For the text-containing cell, return its midpoint in [x, y] coordinate format. 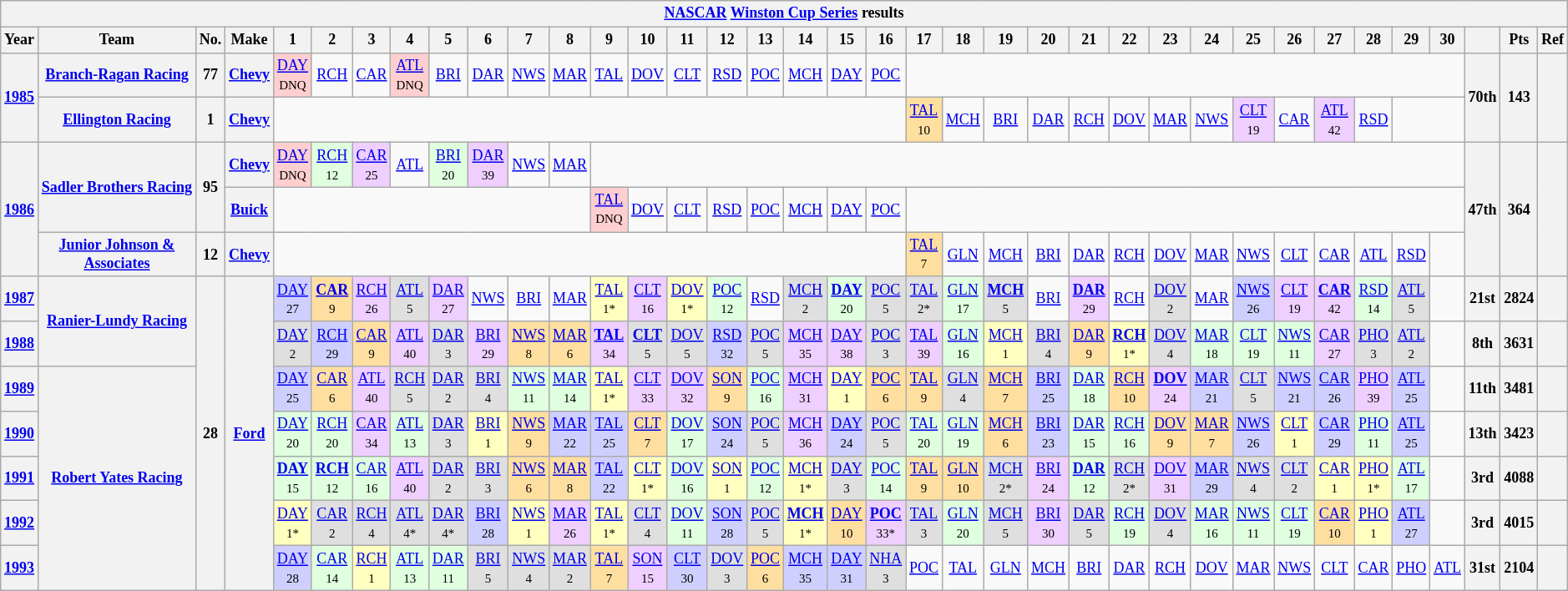
77 [210, 75]
13 [766, 40]
TAL25 [609, 433]
DAY10 [847, 523]
ATL2 [1411, 344]
RSD14 [1373, 299]
3631 [1520, 344]
CAR34 [372, 433]
MAR22 [570, 433]
TAL2* [924, 299]
DAR4* [448, 523]
MAR6 [570, 344]
DOV1* [687, 299]
DAR11 [448, 568]
14 [805, 40]
DOV31 [1171, 478]
70th [1483, 97]
1992 [20, 523]
MAR29 [1211, 478]
DAY1* [292, 523]
SON1 [727, 478]
2824 [1520, 299]
27 [1334, 40]
8th [1483, 344]
CAR2 [332, 523]
RCH10 [1129, 389]
DAY31 [847, 568]
DAY24 [847, 433]
NHA3 [886, 568]
CLT33 [648, 389]
PHO [1411, 568]
16 [886, 40]
RCH5 [410, 389]
BRI25 [1049, 389]
GLN17 [963, 299]
DAY3 [847, 478]
BRI24 [1049, 478]
CAR29 [1334, 433]
RCH26 [372, 299]
Sadler Brothers Racing [117, 187]
BRI20 [448, 164]
11th [1483, 389]
29 [1411, 40]
DAR27 [448, 299]
BRI5 [488, 568]
CLT1* [648, 478]
GLN16 [963, 344]
DAY2 [292, 344]
POC16 [766, 389]
SON9 [727, 389]
1986 [20, 209]
MCH6 [1005, 433]
MCH2 [805, 299]
MAR18 [1211, 344]
13th [1483, 433]
DAR9 [1089, 344]
8 [570, 40]
4015 [1520, 523]
SON24 [727, 433]
DAY1 [847, 389]
NWS8 [529, 344]
RCH16 [1129, 433]
CAR6 [332, 389]
NASCAR Winston Cup Series results [784, 13]
1987 [20, 299]
DOV3 [727, 568]
4088 [1520, 478]
1991 [20, 478]
CAR10 [1334, 523]
DAY27 [292, 299]
2104 [1520, 568]
PHO11 [1373, 433]
4 [410, 40]
Ellington Racing [117, 120]
95 [210, 187]
7 [529, 40]
18 [963, 40]
BRI1 [488, 433]
DOV9 [1171, 433]
CAR25 [372, 164]
MCH7 [1005, 389]
Ref [1553, 40]
1990 [20, 433]
26 [1294, 40]
POC3 [886, 344]
MCH31 [805, 389]
SON15 [648, 568]
143 [1520, 97]
MAR26 [570, 523]
MCH1 [1005, 344]
DOV32 [687, 389]
TAL34 [609, 344]
CAR16 [372, 478]
31st [1483, 568]
1988 [20, 344]
1989 [20, 389]
DAY15 [292, 478]
RCH20 [332, 433]
PHO3 [1373, 344]
DAR29 [1089, 299]
CAR1 [1334, 478]
DAR39 [488, 164]
DAR5 [1089, 523]
6 [488, 40]
Buick [250, 210]
CLT4 [648, 523]
2 [332, 40]
DOV16 [687, 478]
ATLDNQ [410, 75]
Pts [1520, 40]
MAR21 [1211, 389]
MAR7 [1211, 433]
9 [609, 40]
DAR15 [1089, 433]
DAY25 [292, 389]
BRI28 [488, 523]
ATL17 [1411, 478]
23 [1171, 40]
20 [1049, 40]
15 [847, 40]
PHO39 [1373, 389]
RCH4 [372, 523]
RCH1 [372, 568]
10 [648, 40]
CAR26 [1334, 389]
GLN19 [963, 433]
CAR27 [1334, 344]
CAR14 [332, 568]
NWS1 [529, 523]
3 [372, 40]
364 [1520, 209]
SON28 [727, 523]
NWS9 [529, 433]
ATL4* [410, 523]
DOV17 [687, 433]
TALDNQ [609, 210]
24 [1211, 40]
21 [1089, 40]
GLN4 [963, 389]
DAR12 [1089, 478]
CLT1 [1294, 433]
RCH1* [1129, 344]
GLN10 [963, 478]
1993 [20, 568]
DAR18 [1089, 389]
TAL39 [924, 344]
CLT30 [687, 568]
MAR2 [570, 568]
TAL20 [924, 433]
19 [1005, 40]
ATL27 [1411, 523]
BRI23 [1049, 433]
TAL10 [924, 120]
1985 [20, 97]
RCH2* [1129, 478]
DAY38 [847, 344]
22 [1129, 40]
BRI29 [488, 344]
11 [687, 40]
No. [210, 40]
POC14 [886, 478]
CLT2 [1294, 478]
GLN20 [963, 523]
CAR42 [1334, 299]
Team [117, 40]
PHO1 [1373, 523]
30 [1448, 40]
17 [924, 40]
MCH36 [805, 433]
MAR14 [570, 389]
MAR16 [1211, 523]
DAY28 [292, 568]
3481 [1520, 389]
25 [1253, 40]
21st [1483, 299]
CLT16 [648, 299]
MCH2* [1005, 478]
Ranier-Lundy Racing [117, 321]
POC33* [886, 523]
RCH19 [1129, 523]
NWS21 [1294, 389]
MAR8 [570, 478]
5 [448, 40]
Make [250, 40]
CLT7 [648, 433]
47th [1483, 209]
RSD32 [727, 344]
3423 [1520, 433]
Ford [250, 433]
BRI30 [1049, 523]
Robert Yates Racing [117, 478]
DOV5 [687, 344]
TAL22 [609, 478]
DOV24 [1171, 389]
Junior Johnson & Associates [117, 255]
RCH29 [332, 344]
Year [20, 40]
BRI3 [488, 478]
DOV2 [1171, 299]
TAL3 [924, 523]
DOV11 [687, 523]
NWS6 [529, 478]
Branch-Ragan Racing [117, 75]
PHO1* [1373, 478]
ATL42 [1334, 120]
